Pinpoint the cell where the given text exists, returning its [x, y] midpoint coordinate. 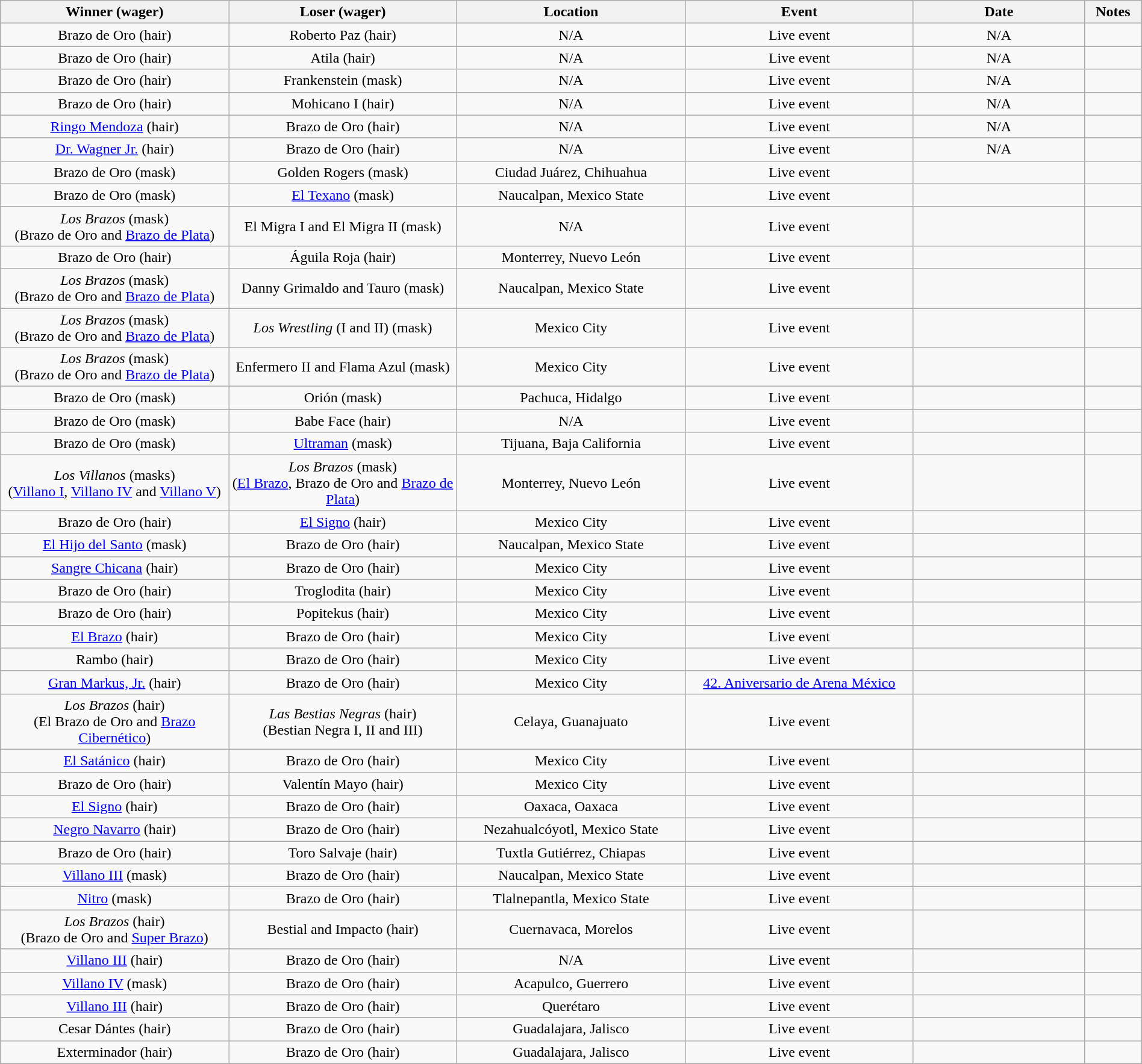
El Hijo del Santo (mask) [114, 545]
Frankenstein (mask) [343, 81]
Águila Roja (hair) [343, 257]
Rambo (hair) [114, 659]
El Satánico (hair) [114, 761]
Villano IV (mask) [114, 983]
Winner (wager) [114, 12]
Los Brazos (hair) (El Brazo de Oro and Brazo Cibernético) [114, 721]
Bestial and Impacto (hair) [343, 930]
Nezahualcóyotl, Mexico State [571, 830]
Cuernavaca, Morelos [571, 930]
Event [799, 12]
Popitekus (hair) [343, 614]
Los Villanos (masks)(Villano I, Villano IV and Villano V) [114, 483]
Ultraman (mask) [343, 444]
Gran Markus, Jr. (hair) [114, 682]
El Texano (mask) [343, 195]
Tijuana, Baja California [571, 444]
Los Wrestling (I and II) (mask) [343, 328]
Troglodita (hair) [343, 591]
El Migra I and El Migra II (mask) [343, 226]
Villano III (mask) [114, 876]
Exterminador (hair) [114, 1052]
Location [571, 12]
Los Brazos (mask)(Brazo de Oro and Brazo de Plata) [114, 226]
El Brazo (hair) [114, 636]
Nitro (mask) [114, 898]
Tlalnepantla, Mexico State [571, 898]
Orión (mask) [343, 398]
Negro Navarro (hair) [114, 830]
Los Brazos (hair) (Brazo de Oro and Super Brazo) [114, 930]
Dr. Wagner Jr. (hair) [114, 149]
Las Bestias Negras (hair)(Bestian Negra I, II and III) [343, 721]
Toro Salvaje (hair) [343, 853]
Querétaro [571, 1006]
Mohicano I (hair) [343, 104]
Oaxaca, Oaxaca [571, 807]
Danny Grimaldo and Tauro (mask) [343, 288]
Golden Rogers (mask) [343, 172]
Loser (wager) [343, 12]
Acapulco, Guerrero [571, 983]
Notes [1113, 12]
Date [999, 12]
Babe Face (hair) [343, 421]
Atila (hair) [343, 58]
Los Brazos (mask) (El Brazo, Brazo de Oro and Brazo de Plata) [343, 483]
Valentín Mayo (hair) [343, 783]
Tuxtla Gutiérrez, Chiapas [571, 853]
Celaya, Guanajuato [571, 721]
Sangre Chicana (hair) [114, 568]
Ringo Mendoza (hair) [114, 126]
Ciudad Juárez, Chihuahua [571, 172]
Pachuca, Hidalgo [571, 398]
Roberto Paz (hair) [343, 35]
Enfermero II and Flama Azul (mask) [343, 367]
Cesar Dántes (hair) [114, 1029]
42. Aniversario de Arena México [799, 682]
